Extract the [x, y] coordinate from the center of the cell holding the provided text.  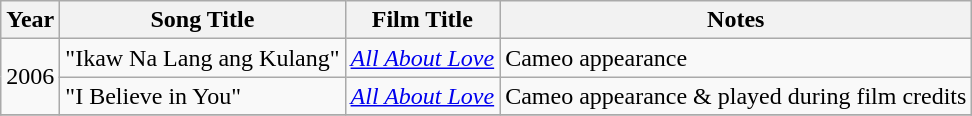
Notes [736, 20]
Year [30, 20]
Song Title [202, 20]
"I Believe in You" [202, 96]
Cameo appearance [736, 58]
Cameo appearance & played during film credits [736, 96]
"Ikaw Na Lang ang Kulang" [202, 58]
Film Title [422, 20]
2006 [30, 77]
